Extract the (x, y) coordinate from the center of the cell holding the provided text.  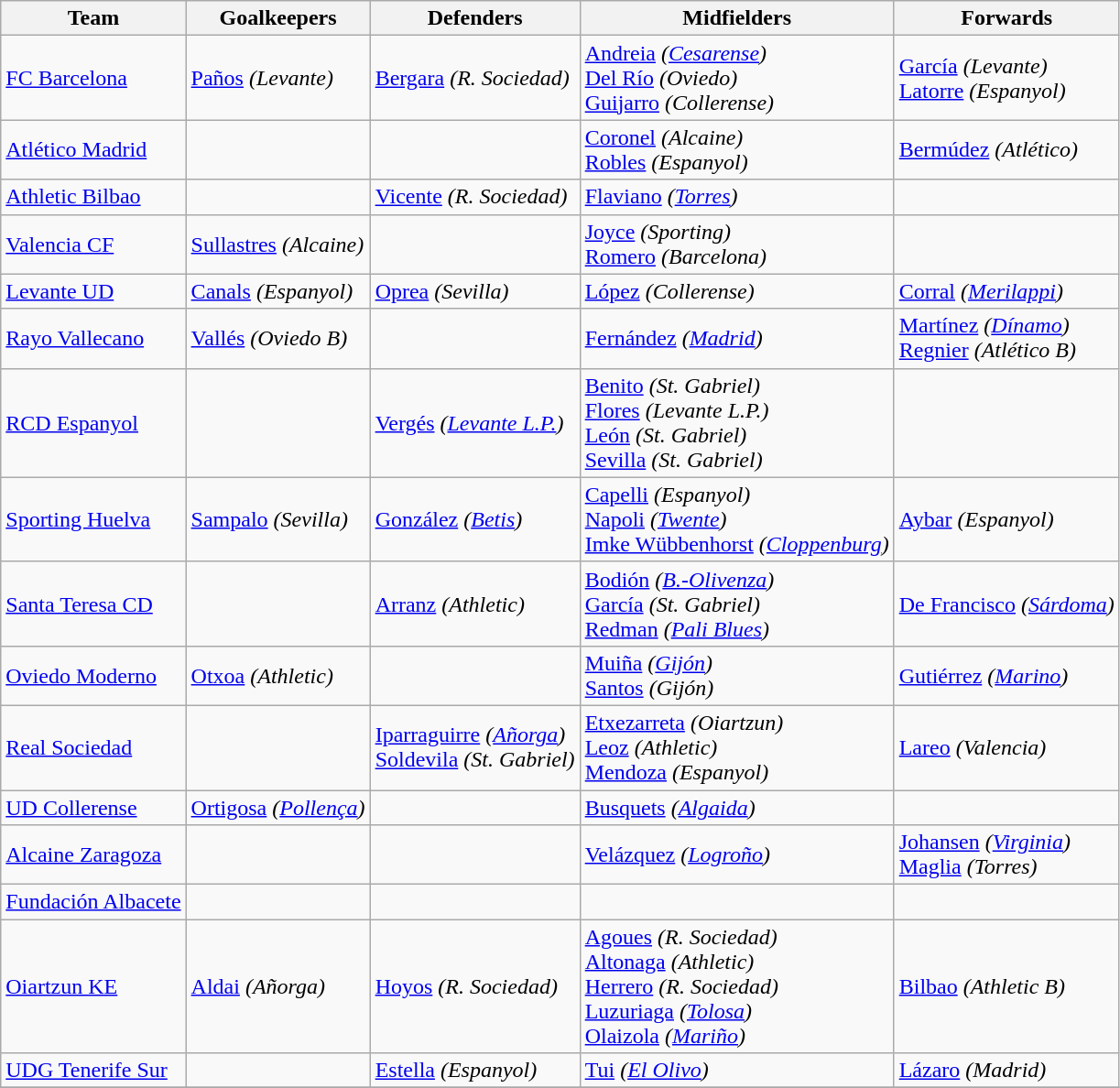
Oviedo Moderno (93, 676)
Bodión (B.-Olivenza)García (St. Gabriel) Redman (Pali Blues) (736, 604)
Valencia CF (93, 244)
Etxezarreta (Oiartzun)Leoz (Athletic)Mendoza (Espanyol) (736, 747)
García (Levante)Latorre (Espanyol) (1006, 78)
Bilbao (Athletic B) (1006, 986)
Busquets (Algaida) (736, 807)
López (Collerense) (736, 291)
Sporting Huelva (93, 519)
FC Barcelona (93, 78)
Flaviano (Torres) (736, 197)
Muiña (Gijón)Santos (Gijón) (736, 676)
Tui (El Olivo) (736, 1071)
Real Sociedad (93, 747)
De Francisco (Sárdoma) (1006, 604)
Johansen (Virginia) Maglia (Torres) (1006, 855)
Midfielders (736, 18)
Oprea (Sevilla) (474, 291)
Alcaine Zaragoza (93, 855)
Estella (Espanyol) (474, 1071)
Aldai (Añorga) (278, 986)
Canals (Espanyol) (278, 291)
Martínez (Dínamo) Regnier (Atlético B) (1006, 339)
Levante UD (93, 291)
Sampalo (Sevilla) (278, 519)
Rayo Vallecano (93, 339)
Velázquez (Logroño) (736, 855)
Forwards (1006, 18)
Joyce (Sporting)Romero (Barcelona) (736, 244)
Vicente (R. Sociedad) (474, 197)
Santa Teresa CD (93, 604)
Bergara (R. Sociedad) (474, 78)
Vallés (Oviedo B) (278, 339)
Hoyos (R. Sociedad) (474, 986)
Bermúdez (Atlético) (1006, 150)
Aybar (Espanyol) (1006, 519)
Sullastres (Alcaine) (278, 244)
Oiartzun KE (93, 986)
Andreia (Cesarense)Del Río (Oviedo)Guijarro (Collerense) (736, 78)
UDG Tenerife Sur (93, 1071)
Benito (St. Gabriel)Flores (Levante L.P.)León (St. Gabriel)Sevilla (St. Gabriel) (736, 423)
Lázaro (Madrid) (1006, 1071)
Gutiérrez (Marino) (1006, 676)
Athletic Bilbao (93, 197)
RCD Espanyol (93, 423)
Defenders (474, 18)
Capelli (Espanyol) Napoli (Twente) Imke Wübbenhorst (Cloppenburg) (736, 519)
Fundación Albacete (93, 902)
Arranz (Athletic) (474, 604)
Iparraguirre (Añorga)Soldevila (St. Gabriel) (474, 747)
Agoues (R. Sociedad)Altonaga (Athletic)Herrero (R. Sociedad)Luzuriaga (Tolosa)Olaizola (Mariño) (736, 986)
Otxoa (Athletic) (278, 676)
Corral (Merilappi) (1006, 291)
Paños (Levante) (278, 78)
UD Collerense (93, 807)
Goalkeepers (278, 18)
González (Betis) (474, 519)
Vergés (Levante L.P.) (474, 423)
Ortigosa (Pollença) (278, 807)
Lareo (Valencia) (1006, 747)
Team (93, 18)
Atlético Madrid (93, 150)
Fernández (Madrid) (736, 339)
Coronel (Alcaine) Robles (Espanyol) (736, 150)
